Output the [x, y] coordinate of the center of the cell containing the given text.  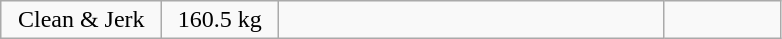
160.5 kg [220, 20]
Clean & Jerk [82, 20]
